Detect which cell encompasses the target text, then output its (x, y) center coordinate. 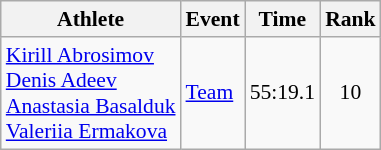
Team (213, 93)
Event (213, 19)
Athlete (91, 19)
10 (350, 93)
Time (282, 19)
Kirill AbrosimovDenis AdeevAnastasia BasaldukValeriia Ermakova (91, 93)
Rank (350, 19)
55:19.1 (282, 93)
